Identify which cell holds the provided text, then report its [X, Y] central coordinate. 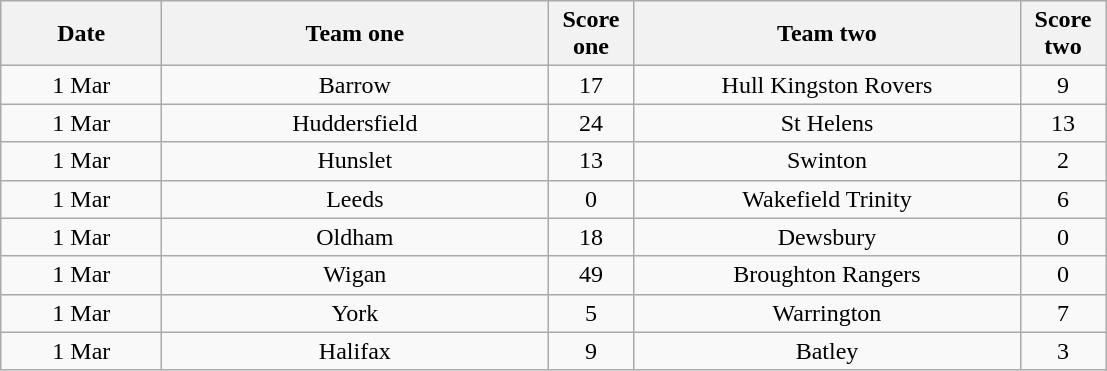
Broughton Rangers [827, 275]
St Helens [827, 123]
Huddersfield [355, 123]
6 [1063, 199]
Leeds [355, 199]
Swinton [827, 161]
Dewsbury [827, 237]
Score one [591, 34]
Date [82, 34]
17 [591, 85]
5 [591, 313]
3 [1063, 351]
Wigan [355, 275]
York [355, 313]
Score two [1063, 34]
Wakefield Trinity [827, 199]
49 [591, 275]
18 [591, 237]
24 [591, 123]
Hull Kingston Rovers [827, 85]
Team one [355, 34]
2 [1063, 161]
Barrow [355, 85]
Oldham [355, 237]
Hunslet [355, 161]
Team two [827, 34]
7 [1063, 313]
Warrington [827, 313]
Halifax [355, 351]
Batley [827, 351]
